Search for the cell housing the specified text and yield its (x, y) center coordinate. 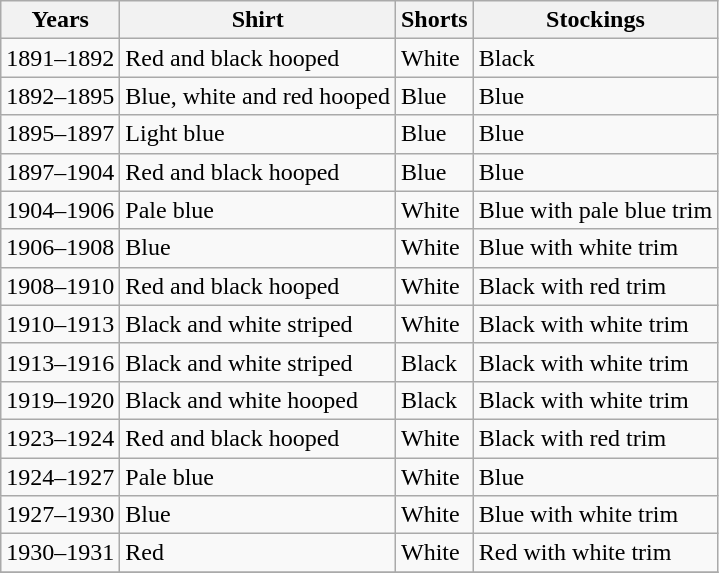
1919–1920 (60, 400)
1897–1904 (60, 172)
1904–1906 (60, 210)
Black and white hooped (258, 400)
1927–1930 (60, 515)
Light blue (258, 134)
1906–1908 (60, 248)
1892–1895 (60, 96)
1895–1897 (60, 134)
1908–1910 (60, 286)
Stockings (595, 20)
Red (258, 553)
1910–1913 (60, 324)
1891–1892 (60, 58)
1913–1916 (60, 362)
Blue, white and red hooped (258, 96)
Years (60, 20)
Blue with pale blue trim (595, 210)
1924–1927 (60, 477)
1923–1924 (60, 438)
Shorts (434, 20)
Red with white trim (595, 553)
1930–1931 (60, 553)
Shirt (258, 20)
